Search for the cell housing the specified text and yield its (X, Y) center coordinate. 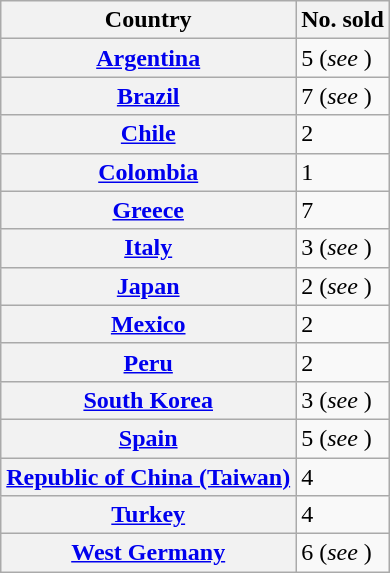
1 (343, 172)
Peru (148, 362)
West Germany (148, 553)
Spain (148, 438)
6 (see ) (343, 553)
Chile (148, 134)
Mexico (148, 324)
7 (see ) (343, 96)
Brazil (148, 96)
Colombia (148, 172)
Japan (148, 286)
Republic of China (Taiwan) (148, 477)
No. sold (343, 20)
2 (see ) (343, 286)
Greece (148, 210)
Argentina (148, 58)
Turkey (148, 515)
7 (343, 210)
Country (148, 20)
South Korea (148, 400)
Italy (148, 248)
